For the text-containing cell, return its midpoint in [X, Y] coordinate format. 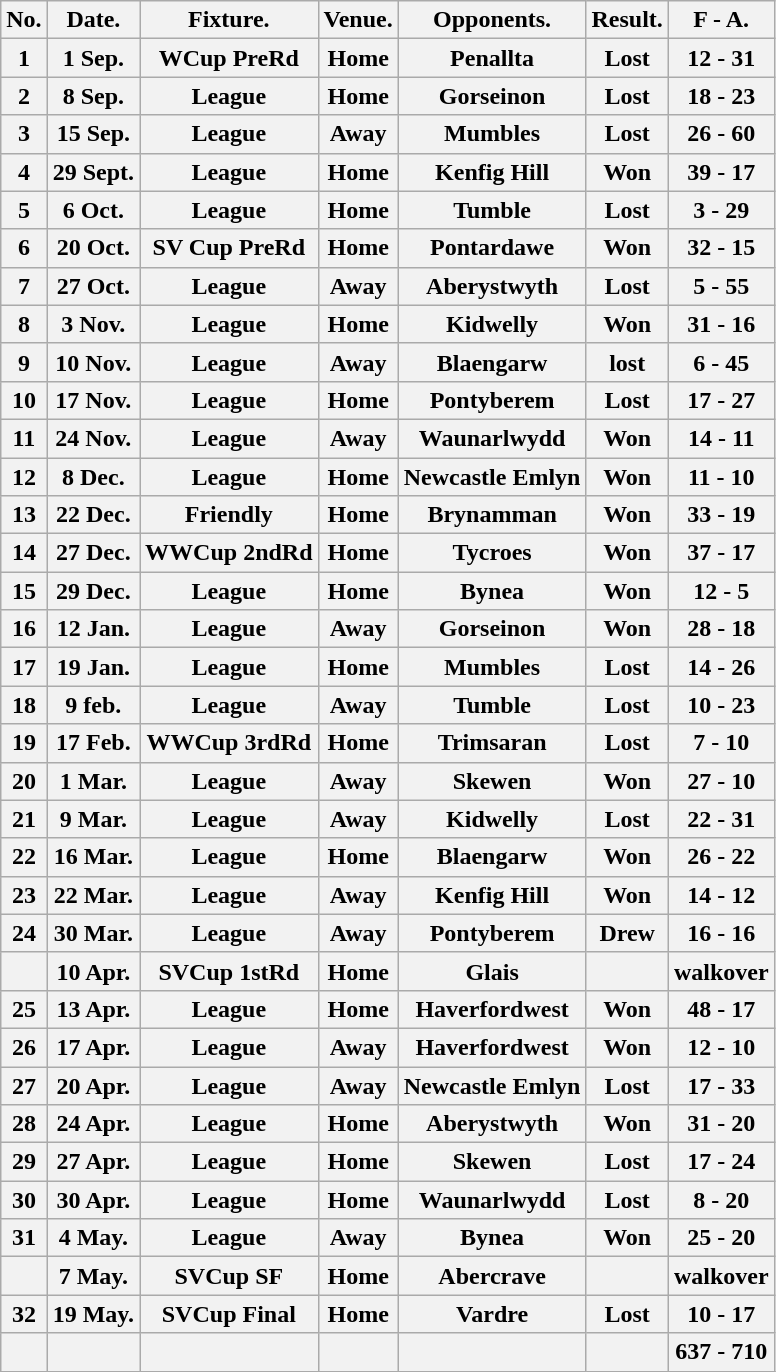
9 Mar. [93, 819]
20 Oct. [93, 248]
16 - 16 [721, 933]
25 - 20 [721, 1238]
11 - 10 [721, 477]
6 [24, 248]
1 Mar. [93, 781]
29 Dec. [93, 591]
32 - 15 [721, 248]
31 - 20 [721, 1124]
637 - 710 [721, 1352]
22 Mar. [93, 895]
7 [24, 286]
20 [24, 781]
27 Oct. [93, 286]
30 Mar. [93, 933]
8 Sep. [93, 96]
33 - 19 [721, 515]
Tycroes [492, 553]
6 Oct. [93, 210]
14 - 11 [721, 438]
Date. [93, 20]
4 [24, 172]
26 - 22 [721, 857]
10 [24, 400]
27 Dec. [93, 553]
Venue. [358, 20]
7 May. [93, 1276]
5 [24, 210]
32 [24, 1314]
24 Nov. [93, 438]
23 [24, 895]
29 [24, 1162]
2 [24, 96]
3 [24, 134]
26 [24, 1047]
12 [24, 477]
15 Sep. [93, 134]
22 [24, 857]
SV Cup PreRd [229, 248]
17 - 24 [721, 1162]
Drew [627, 933]
14 - 12 [721, 895]
Pontardawe [492, 248]
WCup PreRd [229, 58]
Abercrave [492, 1276]
Friendly [229, 515]
SVCup Final [229, 1314]
9 [24, 362]
17 Apr. [93, 1047]
12 Jan. [93, 629]
39 - 17 [721, 172]
16 Mar. [93, 857]
18 [24, 705]
30 Apr. [93, 1200]
19 [24, 743]
16 [24, 629]
Fixture. [229, 20]
17 [24, 667]
19 May. [93, 1314]
24 [24, 933]
21 [24, 819]
20 Apr. [93, 1085]
Trimsaran [492, 743]
28 - 18 [721, 629]
3 - 29 [721, 210]
Penallta [492, 58]
10 Nov. [93, 362]
WWCup 3rdRd [229, 743]
14 - 26 [721, 667]
Vardre [492, 1314]
Brynamman [492, 515]
Glais [492, 971]
48 - 17 [721, 1009]
8 [24, 324]
9 feb. [93, 705]
10 - 23 [721, 705]
SVCup SF [229, 1276]
27 Apr. [93, 1162]
27 - 10 [721, 781]
1 [24, 58]
17 Feb. [93, 743]
3 Nov. [93, 324]
7 - 10 [721, 743]
SVCup 1stRd [229, 971]
6 - 45 [721, 362]
10 - 17 [721, 1314]
28 [24, 1124]
WWCup 2ndRd [229, 553]
17 - 33 [721, 1085]
22 - 31 [721, 819]
Result. [627, 20]
11 [24, 438]
14 [24, 553]
24 Apr. [93, 1124]
8 Dec. [93, 477]
31 - 16 [721, 324]
15 [24, 591]
12 - 10 [721, 1047]
13 [24, 515]
27 [24, 1085]
8 - 20 [721, 1200]
lost [627, 362]
29 Sept. [93, 172]
4 May. [93, 1238]
10 Apr. [93, 971]
37 - 17 [721, 553]
31 [24, 1238]
13 Apr. [93, 1009]
17 Nov. [93, 400]
19 Jan. [93, 667]
1 Sep. [93, 58]
26 - 60 [721, 134]
No. [24, 20]
F - A. [721, 20]
17 - 27 [721, 400]
5 - 55 [721, 286]
30 [24, 1200]
12 - 31 [721, 58]
25 [24, 1009]
18 - 23 [721, 96]
Opponents. [492, 20]
12 - 5 [721, 591]
22 Dec. [93, 515]
